Provide the [x, y] coordinate of the cell's center where the given text is located.  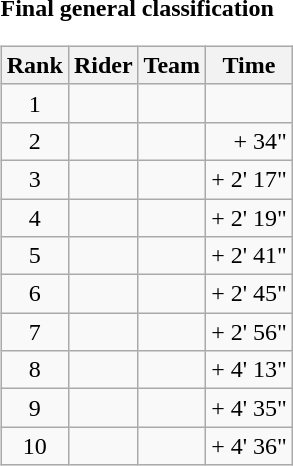
Rank [34, 65]
Rider [103, 65]
10 [34, 446]
+ 34" [250, 141]
+ 2' 17" [250, 179]
+ 4' 35" [250, 408]
5 [34, 256]
7 [34, 332]
+ 2' 19" [250, 217]
Time [250, 65]
+ 2' 41" [250, 256]
+ 2' 45" [250, 294]
6 [34, 294]
+ 4' 13" [250, 370]
9 [34, 408]
Team [172, 65]
4 [34, 217]
2 [34, 141]
3 [34, 179]
+ 2' 56" [250, 332]
+ 4' 36" [250, 446]
1 [34, 103]
8 [34, 370]
